For the text-containing cell, return its midpoint in (x, y) coordinate format. 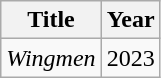
2023 (130, 58)
Wingmen (51, 58)
Year (130, 20)
Title (51, 20)
